Determine the (x, y) coordinate at the center of the cell enclosing the given text.  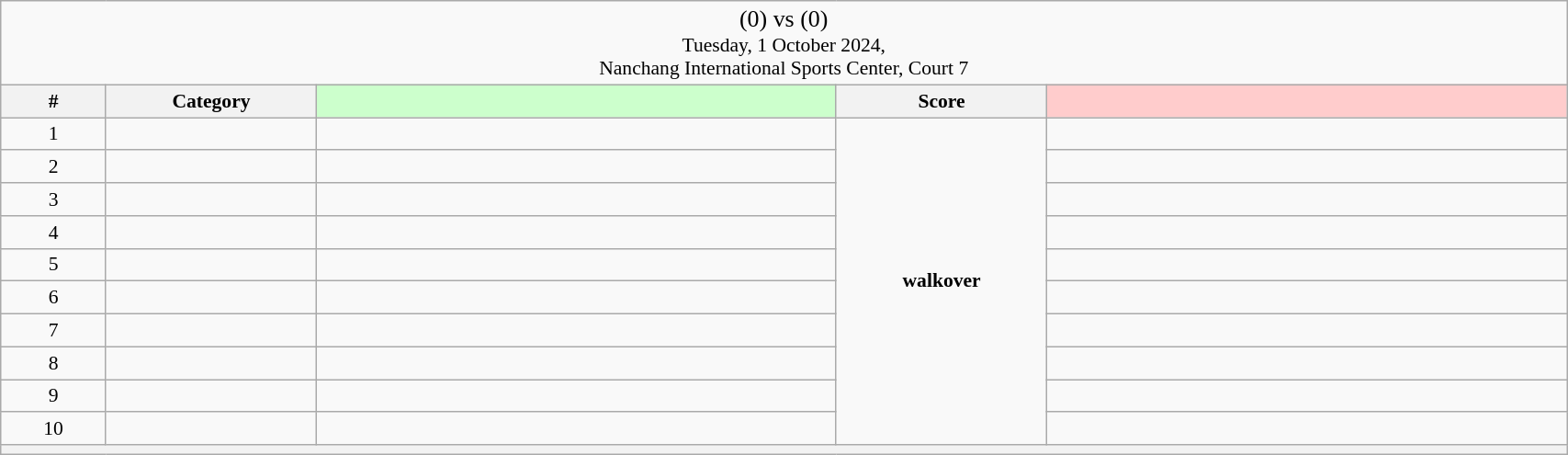
2 (53, 167)
1 (53, 134)
5 (53, 265)
(0) vs (0)Tuesday, 1 October 2024, Nanchang International Sports Center, Court 7 (784, 42)
10 (53, 429)
# (53, 101)
9 (53, 396)
7 (53, 331)
Category (211, 101)
4 (53, 233)
walkover (941, 281)
Score (941, 101)
8 (53, 363)
6 (53, 298)
3 (53, 199)
